Capture the cell that displays the provided text and extract its (x, y) central coordinate. 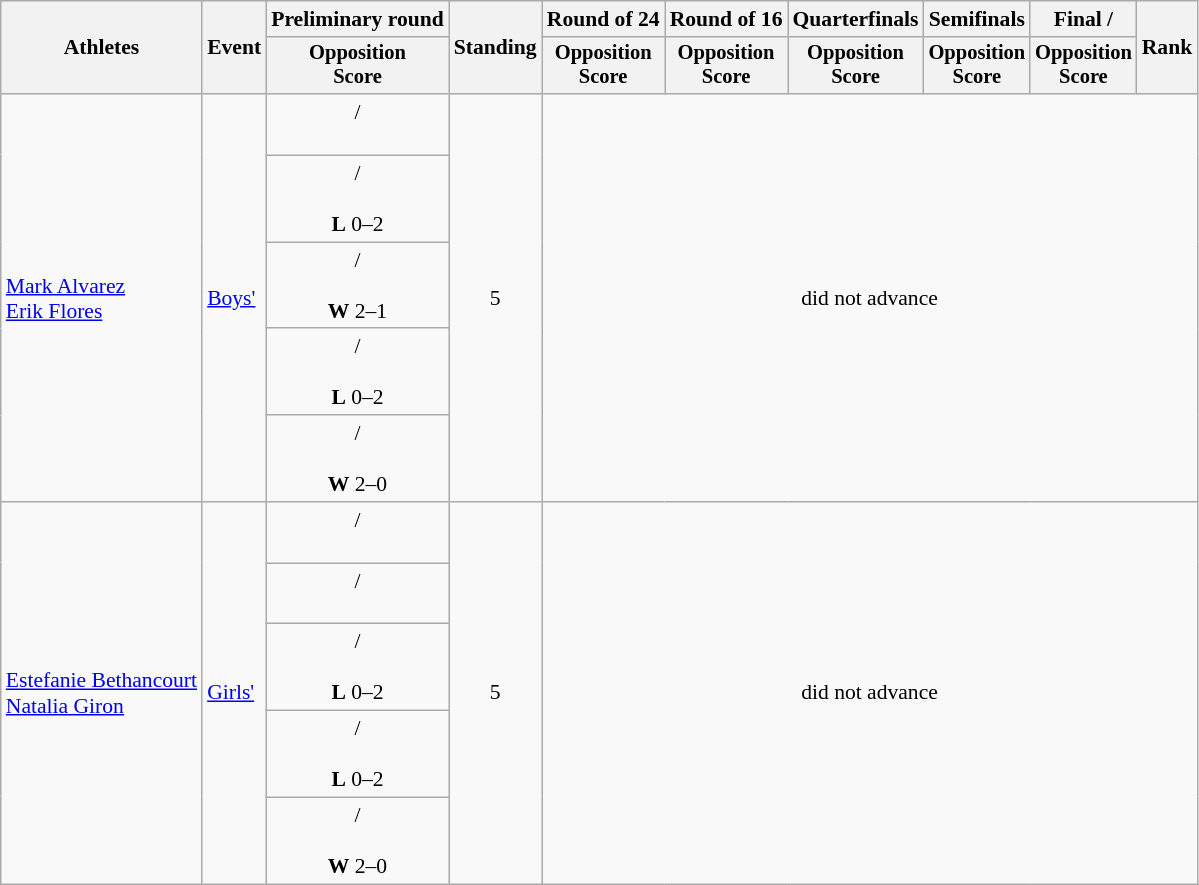
Semifinals (978, 19)
Round of 24 (604, 19)
Rank (1168, 48)
Mark AlvarezErik Flores (102, 298)
Athletes (102, 48)
Girls' (234, 693)
Preliminary round (358, 19)
Boys' (234, 298)
Round of 16 (726, 19)
Quarterfinals (856, 19)
Estefanie BethancourtNatalia Giron (102, 693)
Event (234, 48)
Final / (1084, 19)
/W 2–1 (358, 286)
Standing (496, 48)
